From the cell containing the given text, extract its center point as (x, y) coordinate. 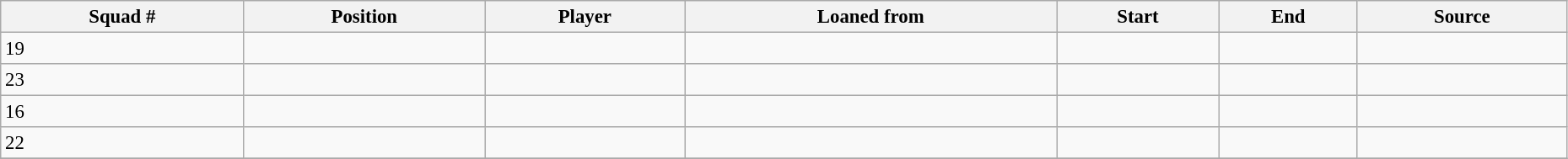
Position (364, 17)
23 (122, 80)
16 (122, 112)
19 (122, 49)
Source (1462, 17)
Loaned from (870, 17)
Player (585, 17)
Squad # (122, 17)
End (1288, 17)
22 (122, 143)
Start (1138, 17)
